Search for the cell housing the specified text and yield its [X, Y] center coordinate. 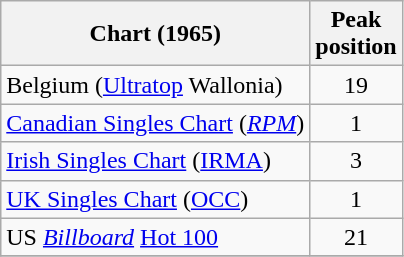
Belgium (Ultratop Wallonia) [156, 85]
UK Singles Chart (OCC) [156, 199]
Peakposition [356, 34]
3 [356, 161]
Chart (1965) [156, 34]
21 [356, 237]
19 [356, 85]
Canadian Singles Chart (RPM) [156, 123]
US Billboard Hot 100 [156, 237]
Irish Singles Chart (IRMA) [156, 161]
